Output the (x, y) coordinate of the center of the cell containing the given text.  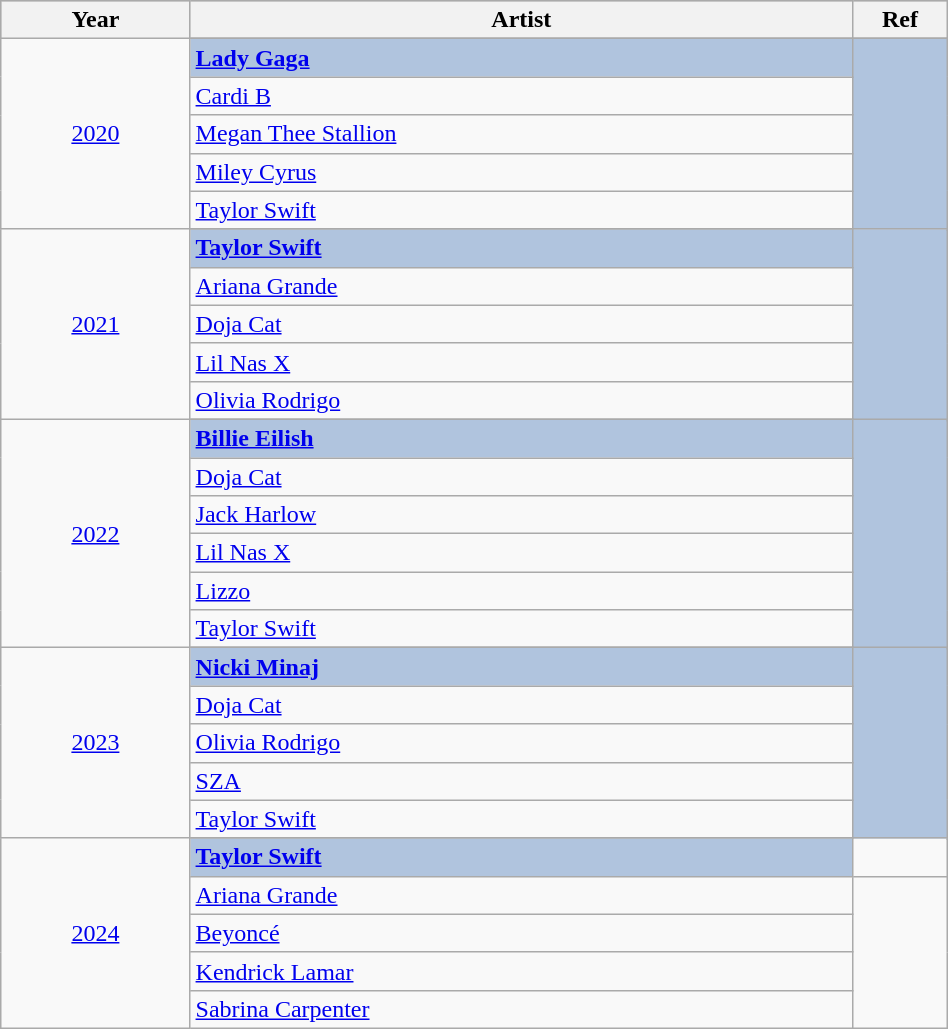
2020 (96, 134)
Artist (522, 20)
Kendrick Lamar (522, 971)
Ref (900, 20)
Megan Thee Stallion (522, 134)
2023 (96, 743)
2022 (96, 533)
2021 (96, 324)
Lizzo (522, 591)
Lady Gaga (522, 58)
Billie Eilish (522, 438)
SZA (522, 781)
Sabrina Carpenter (522, 1009)
2024 (96, 933)
Nicki Minaj (522, 667)
Jack Harlow (522, 515)
Year (96, 20)
Beyoncé (522, 933)
Cardi B (522, 96)
Miley Cyrus (522, 172)
